From the cell containing the given text, extract its center point as [X, Y] coordinate. 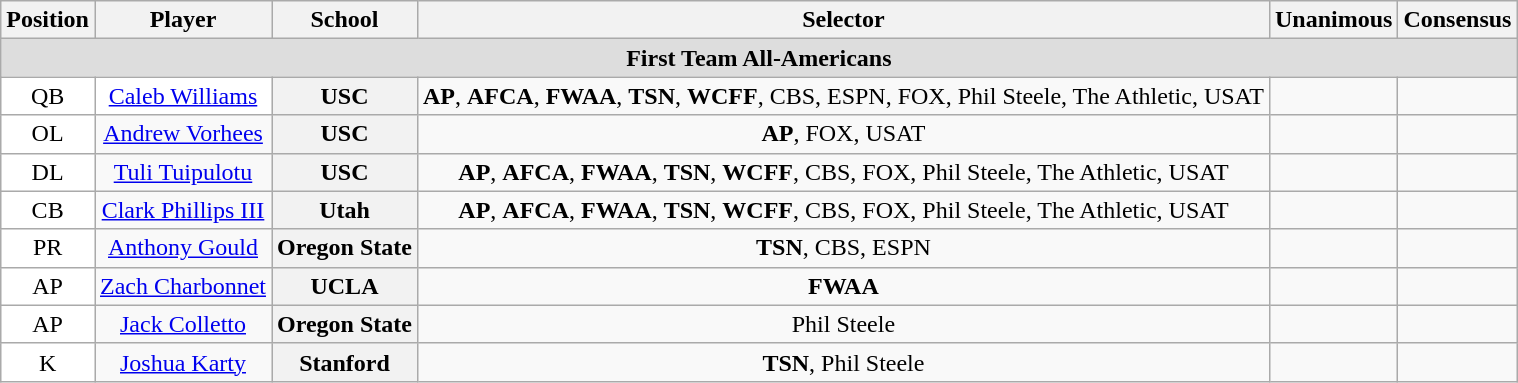
Jack Colletto [182, 324]
K [48, 362]
AP, FOX, USAT [843, 134]
Consensus [1458, 20]
First Team All-Americans [759, 58]
PR [48, 248]
TSN, Phil Steele [843, 362]
Zach Charbonnet [182, 286]
UCLA [345, 286]
CB [48, 210]
School [345, 20]
Andrew Vorhees [182, 134]
FWAA [843, 286]
Clark Phillips III [182, 210]
Stanford [345, 362]
Caleb Williams [182, 96]
Phil Steele [843, 324]
Joshua Karty [182, 362]
QB [48, 96]
Utah [345, 210]
Anthony Gould [182, 248]
OL [48, 134]
Selector [843, 20]
Unanimous [1333, 20]
Position [48, 20]
DL [48, 172]
Player [182, 20]
AP, AFCA, FWAA, TSN, WCFF, CBS, ESPN, FOX, Phil Steele, The Athletic, USAT [843, 96]
TSN, CBS, ESPN [843, 248]
Tuli Tuipulotu [182, 172]
